Scan for the cell matching the given text and deliver its [X, Y] coordinate at center. 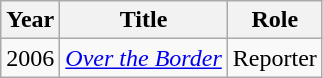
Title [144, 20]
Year [30, 20]
Over the Border [144, 58]
Reporter [274, 58]
2006 [30, 58]
Role [274, 20]
